Scan for the cell matching the given text and deliver its [x, y] coordinate at center. 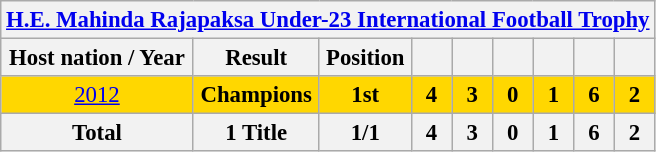
Host nation / Year [97, 58]
1/1 [365, 133]
Result [256, 58]
Position [365, 58]
H.E. Mahinda Rajapaksa Under-23 International Football Trophy [328, 20]
Total [97, 133]
Champions [256, 95]
1st [365, 95]
2012 [97, 95]
1 Title [256, 133]
